Capture the cell that displays the provided text and extract its (X, Y) central coordinate. 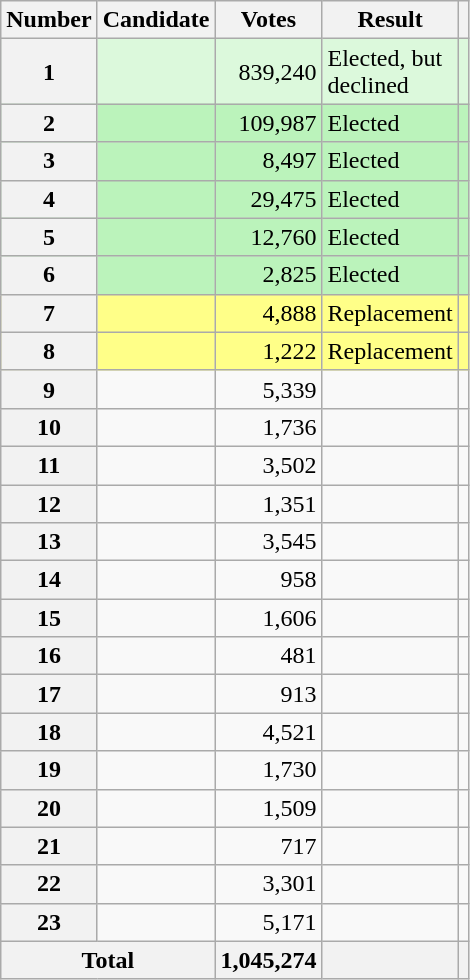
29,475 (268, 199)
12 (49, 503)
2,825 (268, 275)
9 (49, 389)
15 (49, 618)
Votes (268, 20)
1,730 (268, 770)
1,606 (268, 618)
913 (268, 694)
1,509 (268, 808)
8 (49, 351)
17 (49, 694)
22 (49, 884)
21 (49, 846)
6 (49, 275)
23 (49, 922)
12,760 (268, 237)
481 (268, 656)
4,521 (268, 732)
Elected, butdeclined (390, 72)
10 (49, 427)
958 (268, 580)
Result (390, 20)
4,888 (268, 313)
20 (49, 808)
3,545 (268, 542)
109,987 (268, 123)
16 (49, 656)
7 (49, 313)
8,497 (268, 161)
717 (268, 846)
1,045,274 (268, 960)
14 (49, 580)
Total (108, 960)
4 (49, 199)
1 (49, 72)
Candidate (156, 20)
18 (49, 732)
5,171 (268, 922)
Number (49, 20)
3,502 (268, 465)
1,736 (268, 427)
839,240 (268, 72)
1,222 (268, 351)
19 (49, 770)
13 (49, 542)
5 (49, 237)
2 (49, 123)
3 (49, 161)
1,351 (268, 503)
3,301 (268, 884)
11 (49, 465)
5,339 (268, 389)
